Return the (X, Y) coordinate for the center point of the cell that contains the specified text.  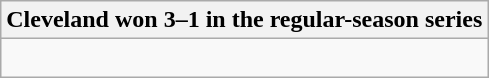
Cleveland won 3–1 in the regular-season series (244, 20)
